Search for the cell housing the specified text and yield its (X, Y) center coordinate. 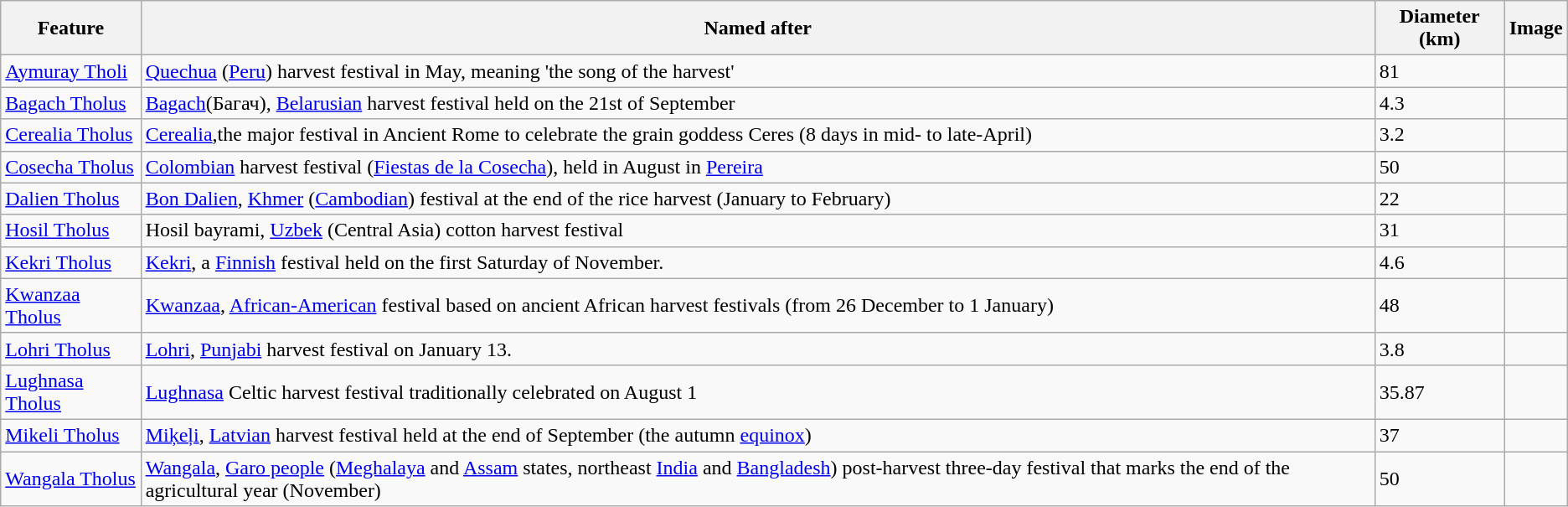
81 (1439, 71)
Mikeli Tholus (70, 435)
Kwanzaa Tholus (70, 305)
31 (1439, 230)
Miķeļi, Latvian harvest festival held at the end of September (the autumn equinox) (757, 435)
Aymuray Tholi (70, 71)
3.8 (1439, 349)
Kwanzaa, African-American festival based on ancient African harvest festivals (from 26 December to 1 January) (757, 305)
Wangala Tholus (70, 478)
Cerealia,the major festival in Ancient Rome to celebrate the grain goddess Ceres (8 days in mid- to late-April) (757, 135)
Feature (70, 28)
3.2 (1439, 135)
Lohri Tholus (70, 349)
Hosil Tholus (70, 230)
Dalien Tholus (70, 199)
Kekri, a Finnish festival held on the first Saturday of November. (757, 262)
4.3 (1439, 103)
Hosil bayrami, Uzbek (Central Asia) cotton harvest festival (757, 230)
Kekri Tholus (70, 262)
Bagach(Багач), Belarusian harvest festival held on the 21st of September (757, 103)
35.87 (1439, 392)
Diameter (km) (1439, 28)
Lughnasa Celtic harvest festival traditionally celebrated on August 1 (757, 392)
Bon Dalien, Khmer (Cambodian) festival at the end of the rice harvest (January to February) (757, 199)
22 (1439, 199)
Image (1536, 28)
Named after (757, 28)
Lughnasa Tholus (70, 392)
Cosecha Tholus (70, 167)
Cerealia Tholus (70, 135)
4.6 (1439, 262)
Colombian harvest festival (Fiestas de la Cosecha), held in August in Pereira (757, 167)
37 (1439, 435)
Lohri, Punjabi harvest festival on January 13. (757, 349)
Quechua (Peru) harvest festival in May, meaning 'the song of the harvest' (757, 71)
Bagach Tholus (70, 103)
48 (1439, 305)
